Capture the cell that displays the provided text and extract its (x, y) central coordinate. 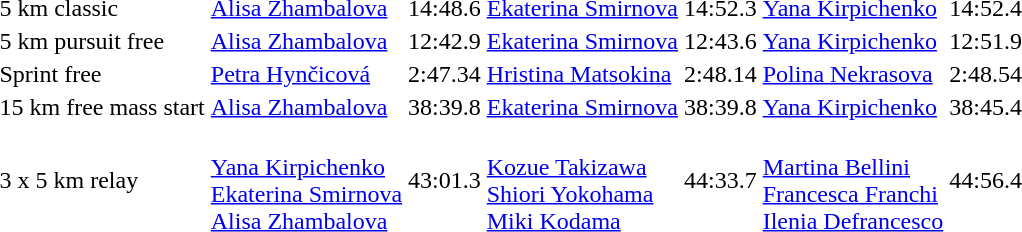
12:42.9 (445, 41)
Polina Nekrasova (853, 74)
2:47.34 (445, 74)
12:43.6 (721, 41)
2:48.14 (721, 74)
Petra Hynčicová (306, 74)
Hristina Matsokina (582, 74)
